For the text-containing cell, return its midpoint in (X, Y) coordinate format. 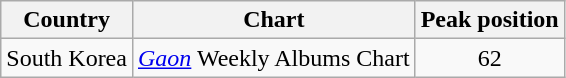
Country (67, 20)
Chart (274, 20)
62 (490, 58)
Gaon Weekly Albums Chart (274, 58)
Peak position (490, 20)
South Korea (67, 58)
